Detect which cell encompasses the target text, then output its [x, y] center coordinate. 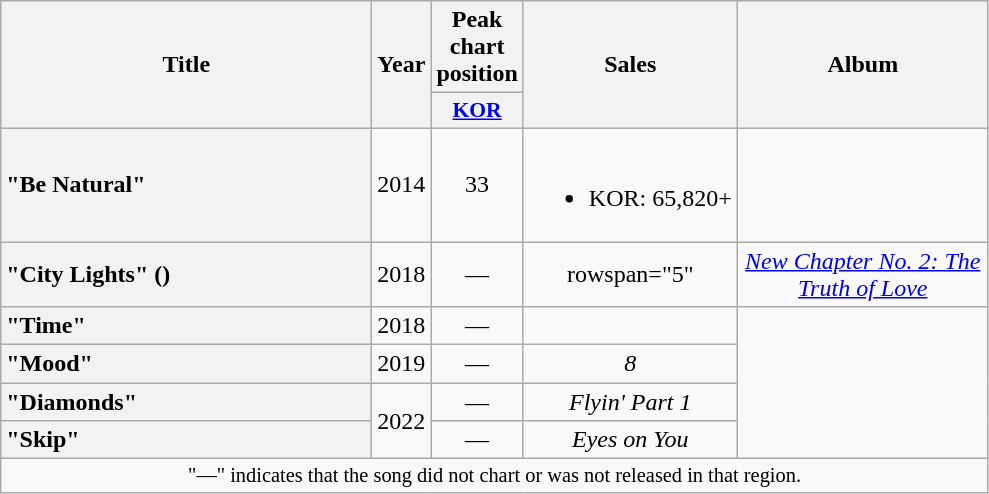
KOR [477, 111]
"Diamonds" [186, 402]
"Mood" [186, 364]
Eyes on You [630, 440]
2019 [402, 364]
rowspan="5" [630, 274]
KOR: 65,820+ [630, 184]
"—" indicates that the song did not chart or was not released in that region. [495, 476]
"City Lights" () [186, 274]
Sales [630, 65]
Flyin' Part 1 [630, 402]
8 [630, 364]
New Chapter No. 2: The Truth of Love [862, 274]
"Time" [186, 326]
Album [862, 65]
2022 [402, 421]
Peak chart position [477, 47]
33 [477, 184]
"Skip" [186, 440]
Title [186, 65]
"Be Natural" [186, 184]
2014 [402, 184]
Year [402, 65]
